Capture the cell that displays the provided text and extract its (X, Y) central coordinate. 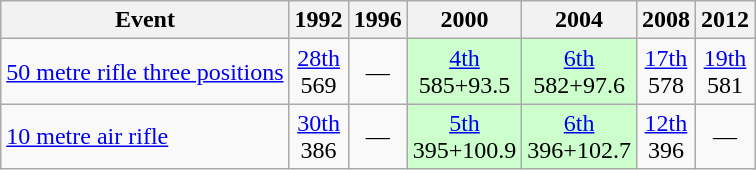
6th396+102.7 (580, 136)
2012 (724, 20)
50 metre rifle three positions (145, 72)
2000 (464, 20)
12th396 (666, 136)
19th581 (724, 72)
2004 (580, 20)
5th395+100.9 (464, 136)
2008 (666, 20)
1996 (378, 20)
28th569 (318, 72)
6th582+97.6 (580, 72)
Event (145, 20)
30th386 (318, 136)
10 metre air rifle (145, 136)
17th578 (666, 72)
4th585+93.5 (464, 72)
1992 (318, 20)
